Search for the cell housing the specified text and yield its (X, Y) center coordinate. 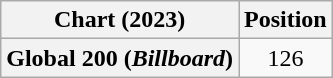
Global 200 (Billboard) (120, 58)
Chart (2023) (120, 20)
126 (285, 58)
Position (285, 20)
